From the cell containing the given text, extract its center point as [X, Y] coordinate. 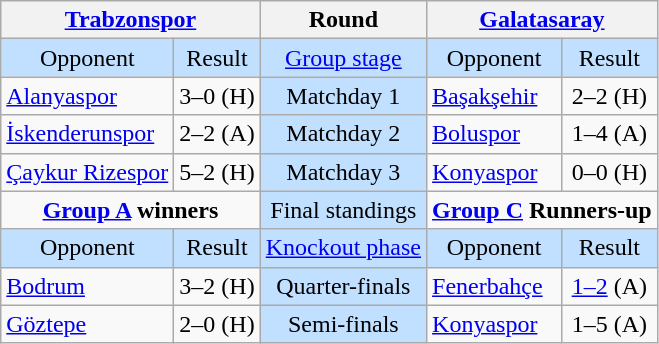
Alanyaspor [88, 96]
Matchday 3 [343, 172]
0–0 (H) [609, 172]
Round [343, 20]
Semi-finals [343, 324]
Knockout phase [343, 248]
2–2 (A) [217, 134]
Fenerbahçe [494, 286]
Göztepe [88, 324]
Bodrum [88, 286]
1–4 (A) [609, 134]
1–2 (A) [609, 286]
Matchday 2 [343, 134]
Group stage [343, 58]
2–0 (H) [217, 324]
Matchday 1 [343, 96]
Final standings [343, 210]
Başakşehir [494, 96]
İskenderunspor [88, 134]
1–5 (A) [609, 324]
Trabzonspor [130, 20]
3–0 (H) [217, 96]
Quarter-finals [343, 286]
2–2 (H) [609, 96]
Group C Runners-up [542, 210]
Galatasaray [542, 20]
5–2 (H) [217, 172]
Boluspor [494, 134]
3–2 (H) [217, 286]
Çaykur Rizespor [88, 172]
Group A winners [130, 210]
